Return [X, Y] of the center of cell containing provided text 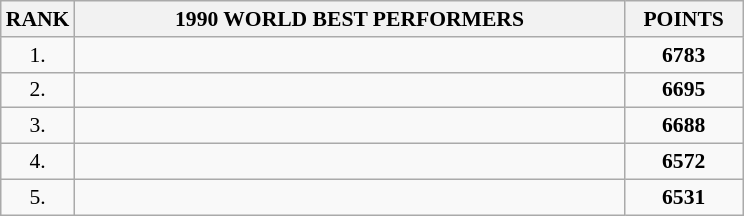
1990 WORLD BEST PERFORMERS [349, 19]
6572 [684, 162]
6695 [684, 90]
6688 [684, 126]
2. [38, 90]
1. [38, 55]
5. [38, 197]
RANK [38, 19]
POINTS [684, 19]
6531 [684, 197]
4. [38, 162]
3. [38, 126]
6783 [684, 55]
